Detect which cell encompasses the target text, then output its (X, Y) center coordinate. 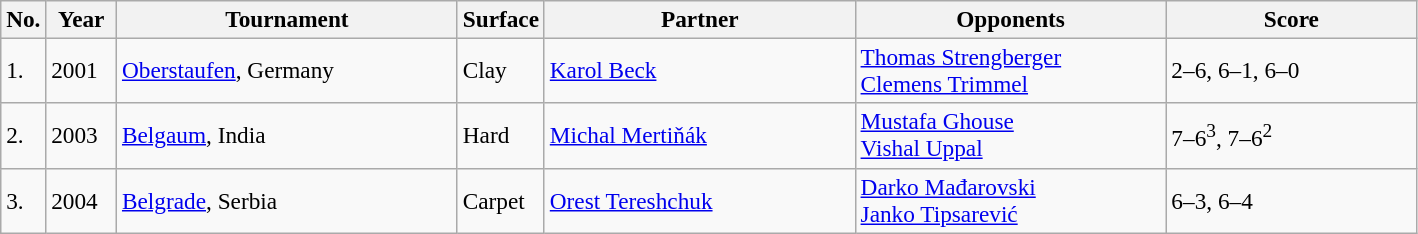
3. (24, 200)
2003 (82, 136)
6–3, 6–4 (1292, 200)
Michal Mertiňák (700, 136)
7–63, 7–62 (1292, 136)
Mustafa Ghouse Vishal Uppal (1010, 136)
Hard (500, 136)
Thomas Strengberger Clemens Trimmel (1010, 70)
Year (82, 19)
2004 (82, 200)
2–6, 6–1, 6–0 (1292, 70)
Carpet (500, 200)
1. (24, 70)
Tournament (288, 19)
Clay (500, 70)
Belgaum, India (288, 136)
Oberstaufen, Germany (288, 70)
Orest Tereshchuk (700, 200)
2. (24, 136)
Karol Beck (700, 70)
Surface (500, 19)
Opponents (1010, 19)
Darko Mađarovski Janko Tipsarević (1010, 200)
Belgrade, Serbia (288, 200)
Partner (700, 19)
2001 (82, 70)
No. (24, 19)
Score (1292, 19)
